Scan for the cell matching the given text and deliver its (x, y) coordinate at center. 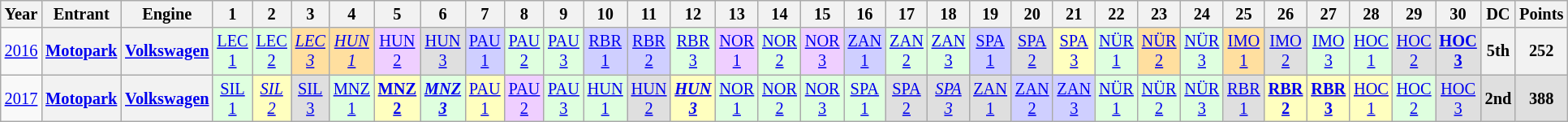
30 (1458, 14)
19 (990, 14)
SIL1 (232, 98)
22 (1117, 14)
21 (1074, 14)
SIL3 (310, 98)
LEC2 (272, 51)
MNZ1 (352, 98)
18 (949, 14)
28 (1372, 14)
LEC3 (310, 51)
252 (1541, 51)
26 (1286, 14)
8 (524, 14)
MNZ2 (398, 98)
IMO2 (1286, 51)
10 (605, 14)
4 (352, 14)
24 (1201, 14)
388 (1541, 98)
DC (1498, 14)
IMO1 (1243, 51)
29 (1414, 14)
13 (737, 14)
20 (1032, 14)
14 (779, 14)
25 (1243, 14)
Points (1541, 14)
1 (232, 14)
Year (21, 14)
Entrant (81, 14)
2016 (21, 51)
6 (443, 14)
15 (823, 14)
11 (649, 14)
7 (485, 14)
9 (563, 14)
2 (272, 14)
5 (398, 14)
16 (865, 14)
IMO3 (1328, 51)
2017 (21, 98)
27 (1328, 14)
SIL2 (272, 98)
Engine (167, 14)
23 (1159, 14)
MNZ3 (443, 98)
17 (907, 14)
12 (693, 14)
3 (310, 14)
5th (1498, 51)
2nd (1498, 98)
LEC1 (232, 51)
